Output the (X, Y) coordinate of the center of the cell containing the given text.  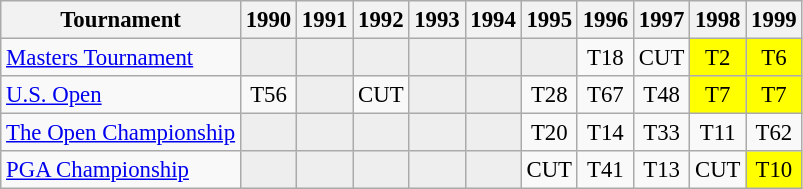
T62 (774, 133)
1991 (325, 20)
1998 (718, 20)
T10 (774, 170)
1999 (774, 20)
Tournament (121, 20)
1993 (437, 20)
Masters Tournament (121, 58)
T11 (718, 133)
PGA Championship (121, 170)
1996 (605, 20)
1995 (549, 20)
T6 (774, 58)
U.S. Open (121, 95)
T33 (661, 133)
T67 (605, 95)
T20 (549, 133)
1992 (381, 20)
1997 (661, 20)
T2 (718, 58)
T41 (605, 170)
The Open Championship (121, 133)
1994 (493, 20)
1990 (268, 20)
T28 (549, 95)
T18 (605, 58)
T14 (605, 133)
T56 (268, 95)
T48 (661, 95)
T13 (661, 170)
